Find where the given text appears and provide that cell's center as (x, y) coordinate. 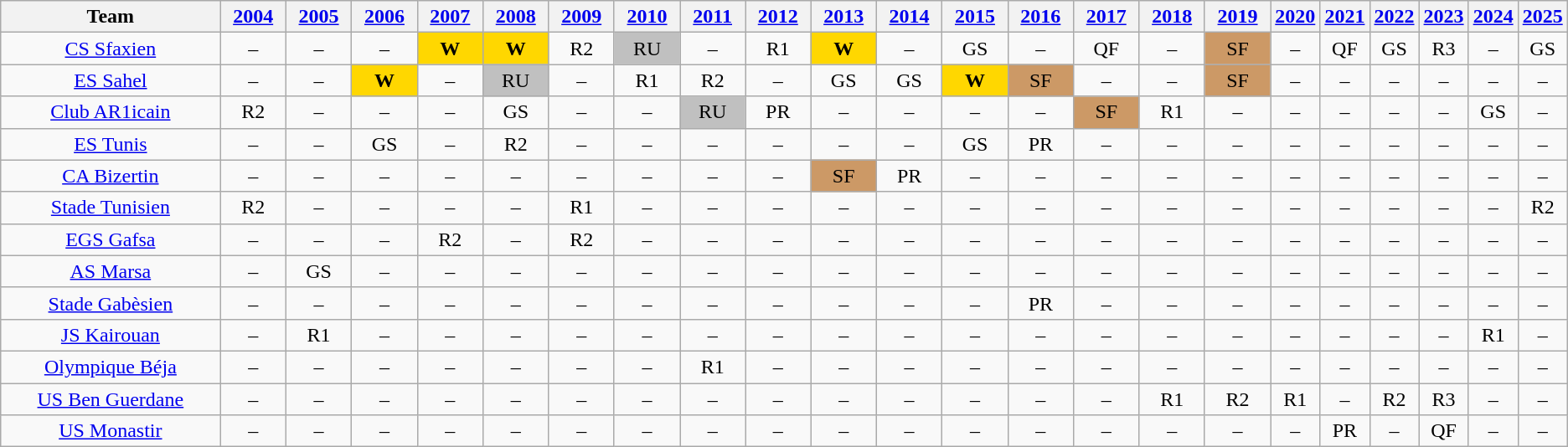
2021 (1345, 17)
2012 (778, 17)
2024 (1493, 17)
2025 (1543, 17)
2017 (1106, 17)
2013 (843, 17)
ES Sahel (111, 80)
2010 (647, 17)
Olympique Béja (111, 367)
EGS Gafsa (111, 239)
2008 (516, 17)
JS Kairouan (111, 335)
2007 (450, 17)
Team (111, 17)
2006 (384, 17)
Stade Tunisien (111, 208)
2005 (318, 17)
2019 (1237, 17)
AS Marsa (111, 271)
2004 (253, 17)
2020 (1295, 17)
2011 (713, 17)
2016 (1040, 17)
Club AR1icain (111, 112)
US Monastir (111, 431)
US Ben Guerdane (111, 399)
2022 (1394, 17)
ES Tunis (111, 144)
Stade Gabèsien (111, 303)
CS Sfaxien (111, 49)
2023 (1444, 17)
CA Bizertin (111, 176)
2015 (975, 17)
2014 (909, 17)
2018 (1172, 17)
2009 (581, 17)
